Search for the cell housing the specified text and yield its (X, Y) center coordinate. 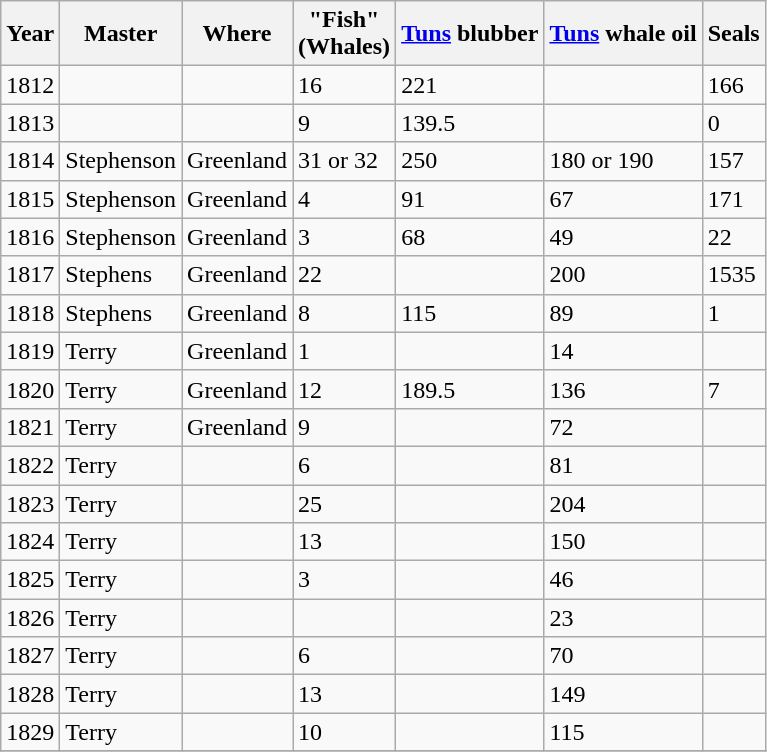
1814 (30, 161)
1823 (30, 503)
25 (344, 503)
67 (623, 199)
180 or 190 (623, 161)
16 (344, 85)
139.5 (470, 123)
204 (623, 503)
1829 (30, 732)
1828 (30, 694)
7 (734, 389)
1825 (30, 580)
1822 (30, 465)
91 (470, 199)
68 (470, 237)
166 (734, 85)
1816 (30, 237)
4 (344, 199)
149 (623, 694)
1827 (30, 656)
1819 (30, 351)
31 or 32 (344, 161)
1820 (30, 389)
Tuns whale oil (623, 34)
1815 (30, 199)
150 (623, 542)
221 (470, 85)
1821 (30, 427)
72 (623, 427)
70 (623, 656)
Year (30, 34)
1826 (30, 618)
1824 (30, 542)
14 (623, 351)
81 (623, 465)
1813 (30, 123)
10 (344, 732)
8 (344, 313)
12 (344, 389)
157 (734, 161)
Seals (734, 34)
1817 (30, 275)
0 (734, 123)
Master (121, 34)
"Fish"(Whales) (344, 34)
136 (623, 389)
1535 (734, 275)
250 (470, 161)
89 (623, 313)
189.5 (470, 389)
23 (623, 618)
171 (734, 199)
49 (623, 237)
46 (623, 580)
200 (623, 275)
Where (238, 34)
Tuns blubber (470, 34)
1818 (30, 313)
1812 (30, 85)
